For the text-containing cell, return its midpoint in [x, y] coordinate format. 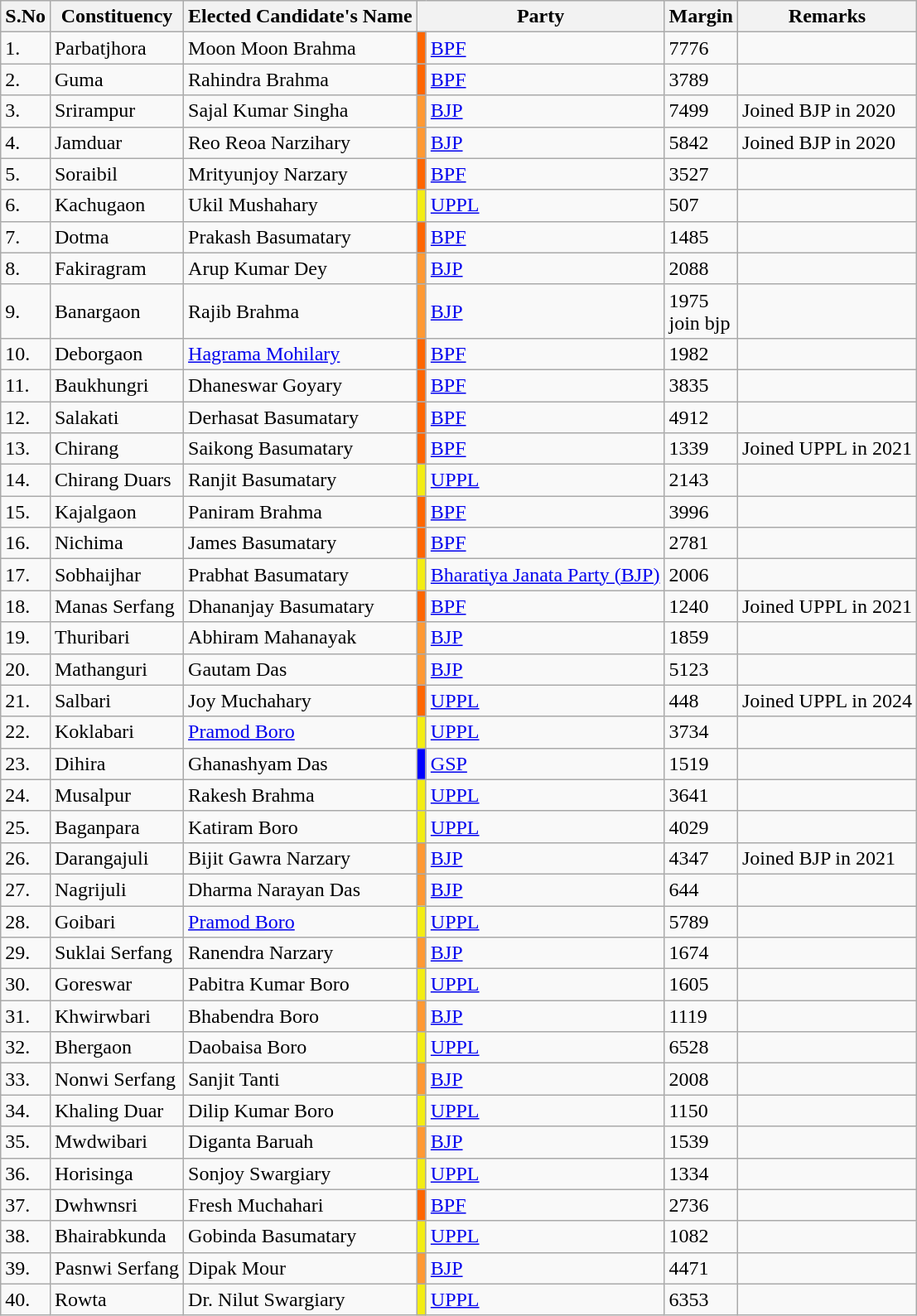
Sonjoy Swargiary [301, 1174]
Dipak Mour [301, 1268]
Ghanashyam Das [301, 764]
6528 [701, 1048]
4471 [701, 1268]
Parbatjhora [116, 48]
Guma [116, 80]
S.No [26, 17]
448 [701, 701]
1975join bjp [701, 311]
3734 [701, 732]
13. [26, 449]
James Basumatary [301, 543]
Abhiram Mahanayak [301, 638]
2008 [701, 1079]
Nichima [116, 543]
Baganpara [116, 827]
Sajal Kumar Singha [301, 111]
29. [26, 953]
Soraibil [116, 174]
1605 [701, 985]
9. [26, 311]
Ranjit Basumatary [301, 480]
20. [26, 669]
Bijit Gawra Narzary [301, 858]
Khwirwbari [116, 1016]
Dilip Kumar Boro [301, 1111]
27. [26, 889]
Arup Kumar Dey [301, 268]
Daobaisa Boro [301, 1048]
25. [26, 827]
1539 [701, 1142]
Ranendra Narzary [301, 953]
33. [26, 1079]
Remarks [827, 17]
GSP [545, 764]
Rajib Brahma [301, 311]
Moon Moon Brahma [301, 48]
Suklai Serfang [116, 953]
12. [26, 417]
16. [26, 543]
Jamduar [116, 142]
3641 [701, 795]
Dhananjay Basumatary [301, 606]
Manas Serfang [116, 606]
Diganta Baruah [301, 1142]
15. [26, 512]
Saikong Basumatary [301, 449]
Baukhungri [116, 385]
28. [26, 922]
Dr. Nilut Swargiary [301, 1299]
Deborgaon [116, 354]
8. [26, 268]
Darangajuli [116, 858]
Koklabari [116, 732]
30. [26, 985]
Nagrijuli [116, 889]
Horisinga [116, 1174]
Gautam Das [301, 669]
Thuribari [116, 638]
2. [26, 80]
Paniram Brahma [301, 512]
Fresh Muchahari [301, 1205]
1485 [701, 237]
Rahindra Brahma [301, 80]
Sobhaijhar [116, 575]
Bhergaon [116, 1048]
507 [701, 205]
Goibari [116, 922]
Sanjit Tanti [301, 1079]
Joined UPPL in 2024 [827, 701]
4912 [701, 417]
19. [26, 638]
1982 [701, 354]
5123 [701, 669]
1150 [701, 1111]
3835 [701, 385]
Chirang Duars [116, 480]
37. [26, 1205]
6353 [701, 1299]
14. [26, 480]
Kajalgaon [116, 512]
3. [26, 111]
2736 [701, 1205]
Pabitra Kumar Boro [301, 985]
4. [26, 142]
2006 [701, 575]
5789 [701, 922]
2781 [701, 543]
Banargaon [116, 311]
Margin [701, 17]
2143 [701, 480]
40. [26, 1299]
Rakesh Brahma [301, 795]
1339 [701, 449]
3789 [701, 80]
39. [26, 1268]
Katiram Boro [301, 827]
Dihira [116, 764]
Pasnwi Serfang [116, 1268]
22. [26, 732]
Gobinda Basumatary [301, 1236]
17. [26, 575]
Rowta [116, 1299]
1334 [701, 1174]
Bhabendra Boro [301, 1016]
11. [26, 385]
Musalpur [116, 795]
21. [26, 701]
3527 [701, 174]
32. [26, 1048]
Prakash Basumatary [301, 237]
4347 [701, 858]
Fakiragram [116, 268]
35. [26, 1142]
7776 [701, 48]
Goreswar [116, 985]
10. [26, 354]
Nonwi Serfang [116, 1079]
1519 [701, 764]
Joined BJP in 2021 [827, 858]
18. [26, 606]
Bhairabkunda [116, 1236]
Mathanguri [116, 669]
Khaling Duar [116, 1111]
Kachugaon [116, 205]
Party [540, 17]
Prabhat Basumatary [301, 575]
Salakati [116, 417]
5842 [701, 142]
23. [26, 764]
Reo Reoa Narzihary [301, 142]
Chirang [116, 449]
Elected Candidate's Name [301, 17]
Dhaneswar Goyary [301, 385]
2088 [701, 268]
1674 [701, 953]
Derhasat Basumatary [301, 417]
1119 [701, 1016]
34. [26, 1111]
1082 [701, 1236]
26. [26, 858]
Joy Muchahary [301, 701]
Ukil Mushahary [301, 205]
Mwdwibari [116, 1142]
Dharma Narayan Das [301, 889]
Dwhwnsri [116, 1205]
Hagrama Mohilary [301, 354]
Constituency [116, 17]
4029 [701, 827]
5. [26, 174]
36. [26, 1174]
Mrityunjoy Narzary [301, 174]
6. [26, 205]
38. [26, 1236]
7499 [701, 111]
Bharatiya Janata Party (BJP) [545, 575]
3996 [701, 512]
1. [26, 48]
Salbari [116, 701]
31. [26, 1016]
24. [26, 795]
1240 [701, 606]
Dotma [116, 237]
Srirampur [116, 111]
1859 [701, 638]
644 [701, 889]
7. [26, 237]
